Extract the (X, Y) coordinate from the center of the cell holding the provided text.  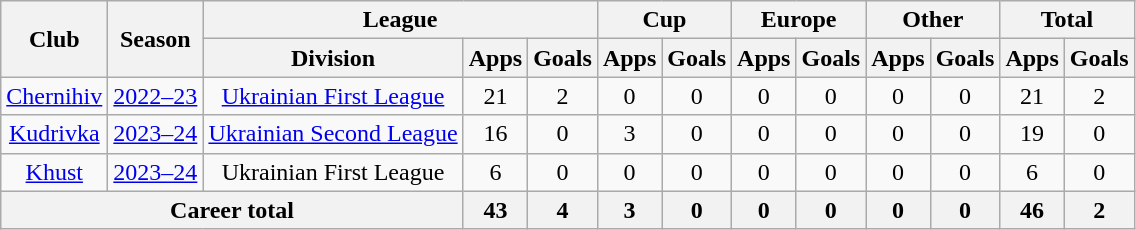
Club (54, 39)
Division (333, 58)
Career total (232, 210)
2022–23 (156, 96)
Chernihiv (54, 96)
4 (563, 210)
Total (1067, 20)
19 (1032, 134)
43 (495, 210)
46 (1032, 210)
Khust (54, 172)
League (400, 20)
Season (156, 39)
Europe (799, 20)
Ukrainian Second League (333, 134)
Kudrivka (54, 134)
Other (933, 20)
Cup (664, 20)
16 (495, 134)
